Return [X, Y] of the center of cell containing provided text 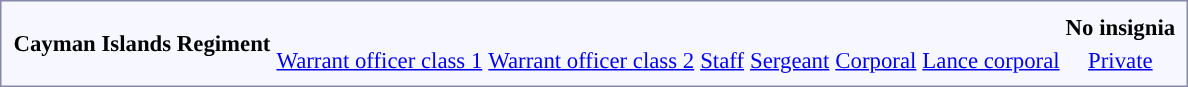
Warrant officer class 2 [592, 60]
Corporal [876, 60]
No insignia [1120, 27]
Private [1120, 60]
Lance corporal [991, 60]
Staff [722, 60]
Sergeant [790, 60]
Cayman Islands Regiment [142, 44]
Warrant officer class 1 [380, 60]
